Scan for the cell matching the given text and deliver its [X, Y] coordinate at center. 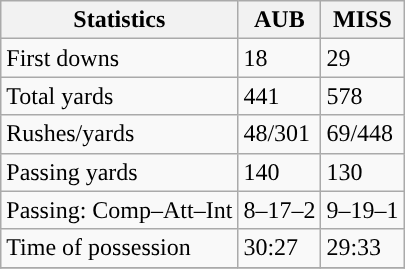
Total yards [120, 96]
First downs [120, 58]
130 [362, 172]
Rushes/yards [120, 134]
Time of possession [120, 248]
Passing: Comp–Att–Int [120, 210]
29 [362, 58]
18 [280, 58]
578 [362, 96]
29:33 [362, 248]
48/301 [280, 134]
441 [280, 96]
MISS [362, 20]
8–17–2 [280, 210]
69/448 [362, 134]
Passing yards [120, 172]
Statistics [120, 20]
AUB [280, 20]
30:27 [280, 248]
140 [280, 172]
9–19–1 [362, 210]
